Return (X, Y) of the center of cell containing provided text 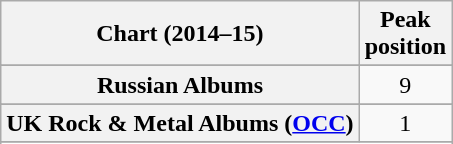
9 (405, 85)
Chart (2014–15) (180, 34)
UK Rock & Metal Albums (OCC) (180, 123)
Russian Albums (180, 85)
1 (405, 123)
Peakposition (405, 34)
